Locate the cell with the specified text and output its [x, y] center coordinate. 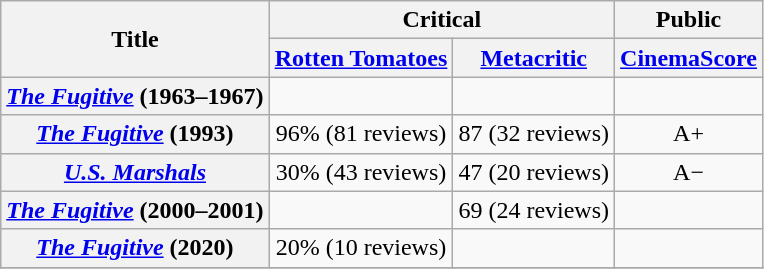
The Fugitive (2000–2001) [135, 210]
96% (81 reviews) [361, 134]
Metacritic [534, 58]
30% (43 reviews) [361, 172]
20% (10 reviews) [361, 248]
A− [689, 172]
69 (24 reviews) [534, 210]
The Fugitive (1993) [135, 134]
CinemaScore [689, 58]
Public [689, 20]
A+ [689, 134]
Critical [442, 20]
The Fugitive (1963–1967) [135, 96]
47 (20 reviews) [534, 172]
U.S. Marshals [135, 172]
The Fugitive (2020) [135, 248]
87 (32 reviews) [534, 134]
Rotten Tomatoes [361, 58]
Title [135, 39]
